Search for the cell housing the specified text and yield its (X, Y) center coordinate. 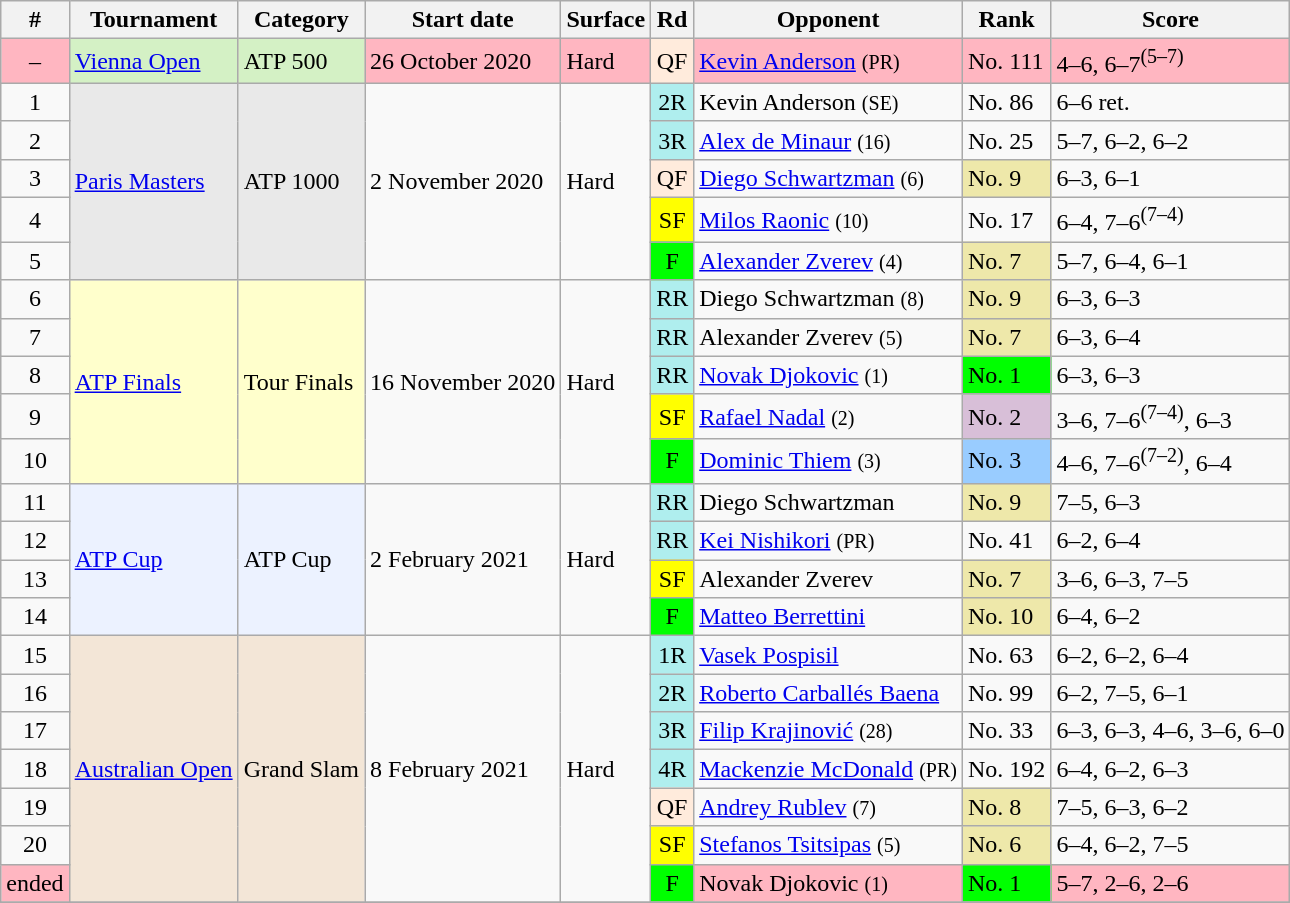
6–4, 6–2, 6–3 (1170, 769)
1R (672, 655)
20 (35, 845)
6–4, 6–2, 7–5 (1170, 845)
6–3, 6–1 (1170, 178)
14 (35, 617)
5–7, 6–4, 6–1 (1170, 261)
4 (35, 220)
Alexander Zverev (828, 579)
– (35, 62)
Category (301, 20)
Rd (672, 20)
ATP Finals (154, 382)
Matteo Berrettini (828, 617)
Stefanos Tsitsipas (5) (828, 845)
No. 99 (1006, 693)
Alexander Zverev (4) (828, 261)
# (35, 20)
Score (1170, 20)
Grand Slam (301, 769)
2 (35, 140)
Diego Schwartzman (6) (828, 178)
Alexander Zverev (5) (828, 337)
Paris Masters (154, 182)
Mackenzie McDonald (PR) (828, 769)
3 (35, 178)
No. 17 (1006, 220)
No. 25 (1006, 140)
6 (35, 299)
16 (35, 693)
No. 8 (1006, 807)
6–2, 6–2, 6–4 (1170, 655)
12 (35, 541)
26 October 2020 (463, 62)
7–5, 6–3 (1170, 502)
Roberto Carballés Baena (828, 693)
6–2, 7–5, 6–1 (1170, 693)
18 (35, 769)
6–6 ret. (1170, 102)
No. 10 (1006, 617)
9 (35, 416)
No. 63 (1006, 655)
11 (35, 502)
8 February 2021 (463, 769)
Diego Schwartzman (828, 502)
No. 41 (1006, 541)
Surface (606, 20)
Tournament (154, 20)
6–2, 6–4 (1170, 541)
4R (672, 769)
No. 3 (1006, 462)
6–3, 6–3, 4–6, 3–6, 6–0 (1170, 731)
6–4, 7–6(7–4) (1170, 220)
Diego Schwartzman (8) (828, 299)
4–6, 6–7(5–7) (1170, 62)
2 February 2021 (463, 559)
No. 6 (1006, 845)
ATP 500 (301, 62)
ATP 1000 (301, 182)
No. 33 (1006, 731)
Alex de Minaur (16) (828, 140)
7–5, 6–3, 6–2 (1170, 807)
3–6, 7–6(7–4), 6–3 (1170, 416)
No. 86 (1006, 102)
3–6, 6–3, 7–5 (1170, 579)
16 November 2020 (463, 382)
Start date (463, 20)
4–6, 7–6(7–2), 6–4 (1170, 462)
Dominic Thiem (3) (828, 462)
Kevin Anderson (SE) (828, 102)
Kei Nishikori (PR) (828, 541)
5–7, 6–2, 6–2 (1170, 140)
Vienna Open (154, 62)
ended (35, 883)
2 November 2020 (463, 182)
6–3, 6–4 (1170, 337)
15 (35, 655)
Vasek Pospisil (828, 655)
19 (35, 807)
17 (35, 731)
Opponent (828, 20)
Andrey Rublev (7) (828, 807)
Kevin Anderson (PR) (828, 62)
Tour Finals (301, 382)
1 (35, 102)
Rafael Nadal (2) (828, 416)
Australian Open (154, 769)
10 (35, 462)
5–7, 2–6, 2–6 (1170, 883)
Rank (1006, 20)
8 (35, 375)
Milos Raonic (10) (828, 220)
No. 192 (1006, 769)
5 (35, 261)
No. 111 (1006, 62)
Filip Krajinović (28) (828, 731)
13 (35, 579)
6–4, 6–2 (1170, 617)
7 (35, 337)
No. 2 (1006, 416)
